Return the (X, Y) coordinate for the center point of the cell that contains the specified text.  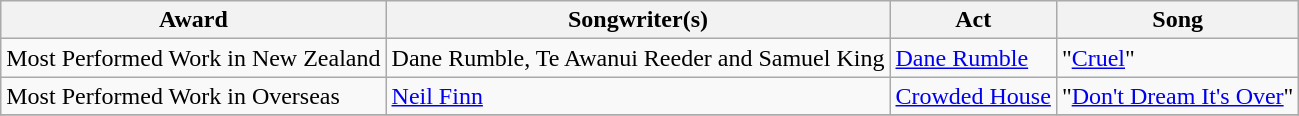
Most Performed Work in Overseas (194, 96)
Song (1178, 20)
Neil Finn (638, 96)
Act (973, 20)
Most Performed Work in New Zealand (194, 58)
Songwriter(s) (638, 20)
Dane Rumble (973, 58)
"Cruel" (1178, 58)
Dane Rumble, Te Awanui Reeder and Samuel King (638, 58)
Award (194, 20)
Crowded House (973, 96)
"Don't Dream It's Over" (1178, 96)
